Search for the cell housing the specified text and yield its [x, y] center coordinate. 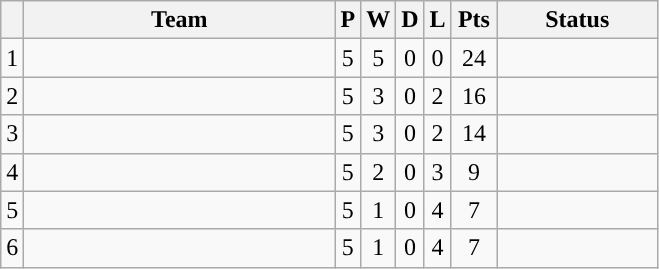
W [378, 20]
L [438, 20]
16 [474, 96]
6 [12, 248]
D [410, 20]
24 [474, 58]
9 [474, 172]
14 [474, 134]
Pts [474, 20]
P [348, 20]
Status [578, 20]
Team [180, 20]
